Provide the [X, Y] coordinate of the cell's center where the given text is located.  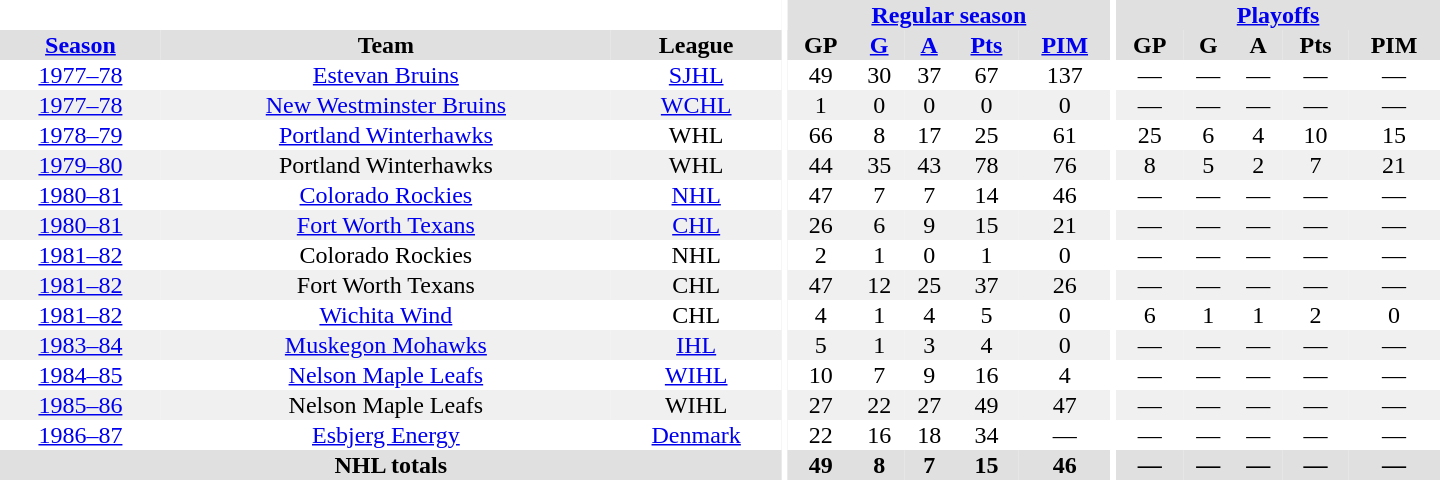
1985–86 [80, 405]
Denmark [696, 435]
WCHL [696, 105]
12 [879, 285]
New Westminster Bruins [386, 105]
35 [879, 165]
67 [986, 75]
Estevan Bruins [386, 75]
Muskegon Mohawks [386, 345]
66 [820, 135]
43 [929, 165]
Wichita Wind [386, 315]
137 [1065, 75]
34 [986, 435]
NHL totals [391, 465]
76 [1065, 165]
61 [1065, 135]
44 [820, 165]
3 [929, 345]
78 [986, 165]
SJHL [696, 75]
14 [986, 195]
18 [929, 435]
1986–87 [80, 435]
Esbjerg Energy [386, 435]
1979–80 [80, 165]
Regular season [949, 15]
1978–79 [80, 135]
1983–84 [80, 345]
IHL [696, 345]
League [696, 45]
Season [80, 45]
1984–85 [80, 375]
17 [929, 135]
Team [386, 45]
30 [879, 75]
Playoffs [1278, 15]
